Return [X, Y] of the center of cell containing provided text 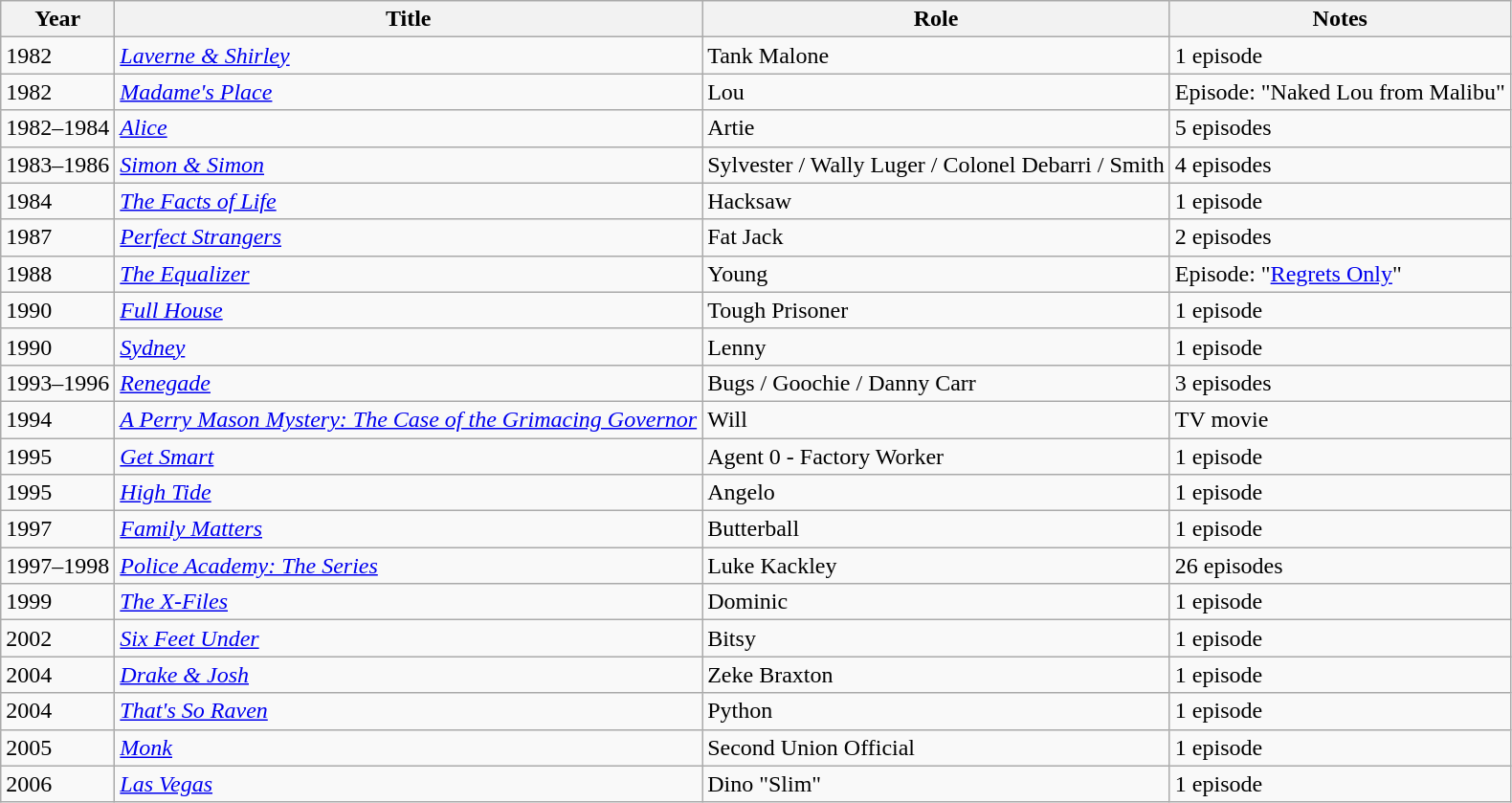
Will [936, 419]
Hacksaw [936, 201]
1988 [57, 274]
The Equalizer [409, 274]
1997–1998 [57, 566]
Luke Kackley [936, 566]
Young [936, 274]
Episode: "Regrets Only" [1340, 274]
Tough Prisoner [936, 310]
Bitsy [936, 638]
Perfect Strangers [409, 237]
Year [57, 19]
Sylvester / Wally Luger / Colonel Debarri / Smith [936, 165]
Angelo [936, 493]
2006 [57, 784]
Alice [409, 128]
Simon & Simon [409, 165]
Agent 0 - Factory Worker [936, 457]
Dominic [936, 602]
Police Academy: The Series [409, 566]
Title [409, 19]
1993–1996 [57, 383]
Lou [936, 92]
Lenny [936, 346]
Artie [936, 128]
2005 [57, 747]
Family Matters [409, 529]
Notes [1340, 19]
1997 [57, 529]
The Facts of Life [409, 201]
Role [936, 19]
Monk [409, 747]
1999 [57, 602]
Dino "Slim" [936, 784]
A Perry Mason Mystery: The Case of the Grimacing Governor [409, 419]
Episode: "Naked Lou from Malibu" [1340, 92]
2 episodes [1340, 237]
Drake & Josh [409, 675]
1987 [57, 237]
Laverne & Shirley [409, 56]
The X-Files [409, 602]
4 episodes [1340, 165]
1984 [57, 201]
Bugs / Goochie / Danny Carr [936, 383]
Renegade [409, 383]
High Tide [409, 493]
1982–1984 [57, 128]
26 episodes [1340, 566]
Butterball [936, 529]
1994 [57, 419]
2002 [57, 638]
Second Union Official [936, 747]
Tank Malone [936, 56]
Full House [409, 310]
Zeke Braxton [936, 675]
Six Feet Under [409, 638]
TV movie [1340, 419]
Sydney [409, 346]
Madame's Place [409, 92]
Get Smart [409, 457]
5 episodes [1340, 128]
Fat Jack [936, 237]
1983–1986 [57, 165]
Python [936, 711]
3 episodes [1340, 383]
That's So Raven [409, 711]
Las Vegas [409, 784]
